Capture the cell that displays the provided text and extract its (x, y) central coordinate. 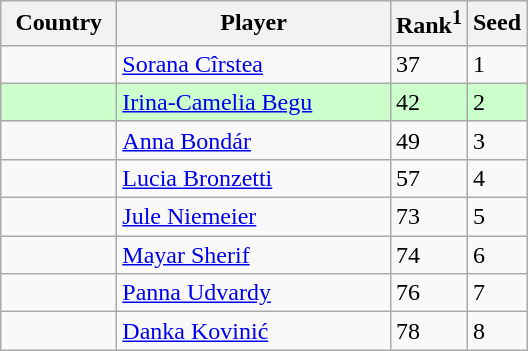
Rank1 (428, 24)
Player (254, 24)
Country (59, 24)
2 (496, 102)
Panna Udvardy (254, 293)
Irina-Camelia Begu (254, 102)
37 (428, 64)
5 (496, 217)
3 (496, 140)
Danka Kovinić (254, 331)
76 (428, 293)
6 (496, 255)
78 (428, 331)
8 (496, 331)
7 (496, 293)
Seed (496, 24)
1 (496, 64)
49 (428, 140)
73 (428, 217)
Lucia Bronzetti (254, 178)
74 (428, 255)
Anna Bondár (254, 140)
42 (428, 102)
57 (428, 178)
4 (496, 178)
Sorana Cîrstea (254, 64)
Mayar Sherif (254, 255)
Jule Niemeier (254, 217)
